Determine the (x, y) coordinate at the center of the cell enclosing the given text.  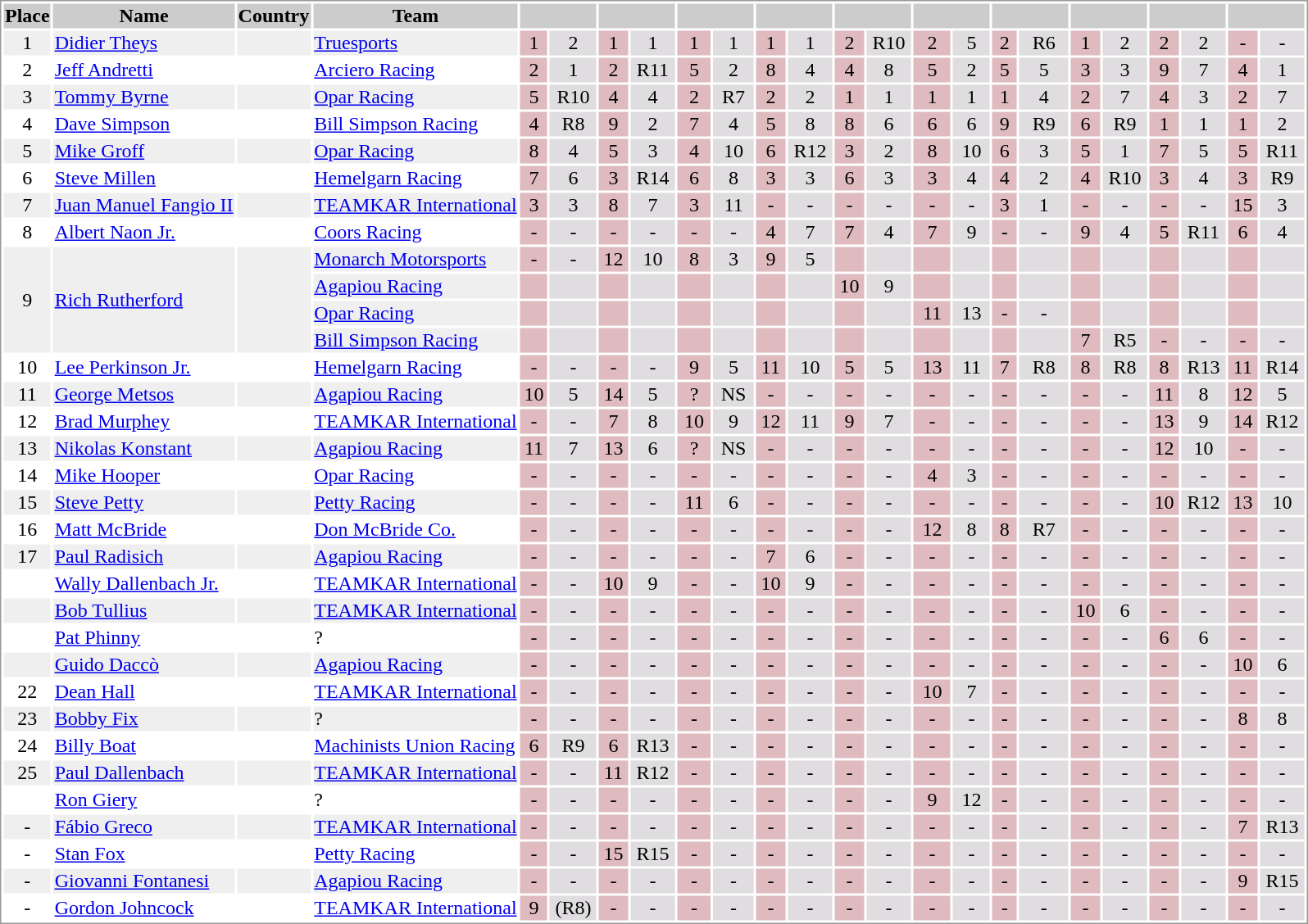
Tommy Byrne (144, 97)
Mike Hooper (144, 476)
22 (27, 692)
(R8) (574, 908)
R5 (1124, 340)
Guido Daccò (144, 664)
Dave Simpson (144, 124)
Monarch Motorsports (416, 260)
Bob Tullius (144, 610)
Fábio Greco (144, 827)
Juan Manuel Fangio II (144, 206)
Mike Groff (144, 152)
Matt McBride (144, 530)
Team (416, 16)
Billy Boat (144, 746)
Truesports (416, 43)
Place (27, 16)
Bobby Fix (144, 718)
Ron Giery (144, 800)
Gordon Johncock (144, 908)
Wally Dallenbach Jr. (144, 584)
Brad Murphey (144, 422)
Dean Hall (144, 692)
Didier Theys (144, 43)
Giovanni Fontanesi (144, 881)
Country (274, 16)
Albert Naon Jr. (144, 232)
Pat Phinny (144, 638)
Steve Millen (144, 178)
Lee Perkinson Jr. (144, 368)
17 (27, 556)
George Metsos (144, 394)
Paul Dallenbach (144, 772)
Jeff Andretti (144, 70)
Machinists Union Racing (416, 746)
23 (27, 718)
Steve Petty (144, 502)
R6 (1044, 43)
Coors Racing (416, 232)
Arciero Racing (416, 70)
16 (27, 530)
Don McBride Co. (416, 530)
Stan Fox (144, 854)
25 (27, 772)
Rich Rutherford (144, 300)
Paul Radisich (144, 556)
Nikolas Konstant (144, 448)
Name (144, 16)
24 (27, 746)
